Detect which cell encompasses the target text, then output its (X, Y) center coordinate. 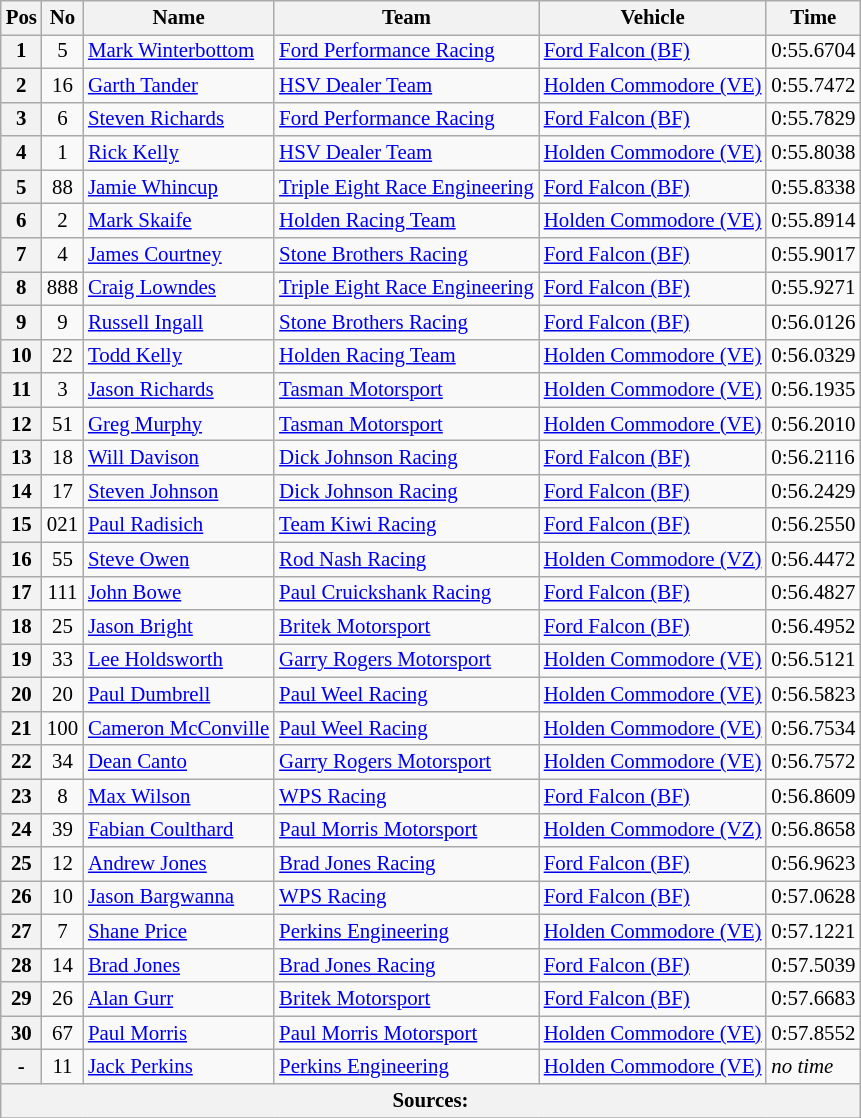
0:57.0628 (813, 898)
Shane Price (178, 931)
Greg Murphy (178, 424)
0:56.5823 (813, 695)
0:55.9017 (813, 255)
James Courtney (178, 255)
0:57.5039 (813, 965)
no time (813, 1067)
0:55.6704 (813, 51)
Rick Kelly (178, 153)
55 (62, 559)
67 (62, 1033)
30 (22, 1033)
0:56.2429 (813, 491)
Fabian Coulthard (178, 830)
29 (22, 999)
0:56.4472 (813, 559)
0:56.8658 (813, 830)
51 (62, 424)
Lee Holdsworth (178, 661)
0:56.0126 (813, 322)
23 (22, 796)
Steven Richards (178, 119)
0:56.0329 (813, 356)
0:55.8338 (813, 187)
Team (406, 18)
28 (22, 965)
15 (22, 525)
Time (813, 18)
Sources: (431, 1101)
Paul Morris (178, 1033)
0:56.7534 (813, 728)
27 (22, 931)
0:56.2010 (813, 424)
0:55.8038 (813, 153)
Garth Tander (178, 85)
Steven Johnson (178, 491)
0:56.5121 (813, 661)
Paul Cruickshank Racing (406, 593)
888 (62, 288)
Team Kiwi Racing (406, 525)
24 (22, 830)
0:57.6683 (813, 999)
Will Davison (178, 458)
0:56.4827 (813, 593)
21 (22, 728)
No (62, 18)
0:56.7572 (813, 762)
0:55.7829 (813, 119)
Steve Owen (178, 559)
0:57.1221 (813, 931)
0:55.8914 (813, 221)
33 (62, 661)
Jason Richards (178, 390)
Mark Skaife (178, 221)
39 (62, 830)
Brad Jones (178, 965)
34 (62, 762)
- (22, 1067)
Russell Ingall (178, 322)
0:55.7472 (813, 85)
Alan Gurr (178, 999)
Jason Bargwanna (178, 898)
Jason Bright (178, 627)
0:56.4952 (813, 627)
0:56.2116 (813, 458)
Max Wilson (178, 796)
Andrew Jones (178, 864)
Paul Dumbrell (178, 695)
021 (62, 525)
88 (62, 187)
13 (22, 458)
Cameron McConville (178, 728)
100 (62, 728)
111 (62, 593)
0:55.9271 (813, 288)
Pos (22, 18)
0:56.2550 (813, 525)
Name (178, 18)
0:56.1935 (813, 390)
Vehicle (653, 18)
0:56.8609 (813, 796)
Jack Perkins (178, 1067)
Paul Radisich (178, 525)
Mark Winterbottom (178, 51)
John Bowe (178, 593)
Rod Nash Racing (406, 559)
0:56.9623 (813, 864)
Todd Kelly (178, 356)
Craig Lowndes (178, 288)
Jamie Whincup (178, 187)
Dean Canto (178, 762)
19 (22, 661)
0:57.8552 (813, 1033)
